Detect which cell encompasses the target text, then output its (x, y) center coordinate. 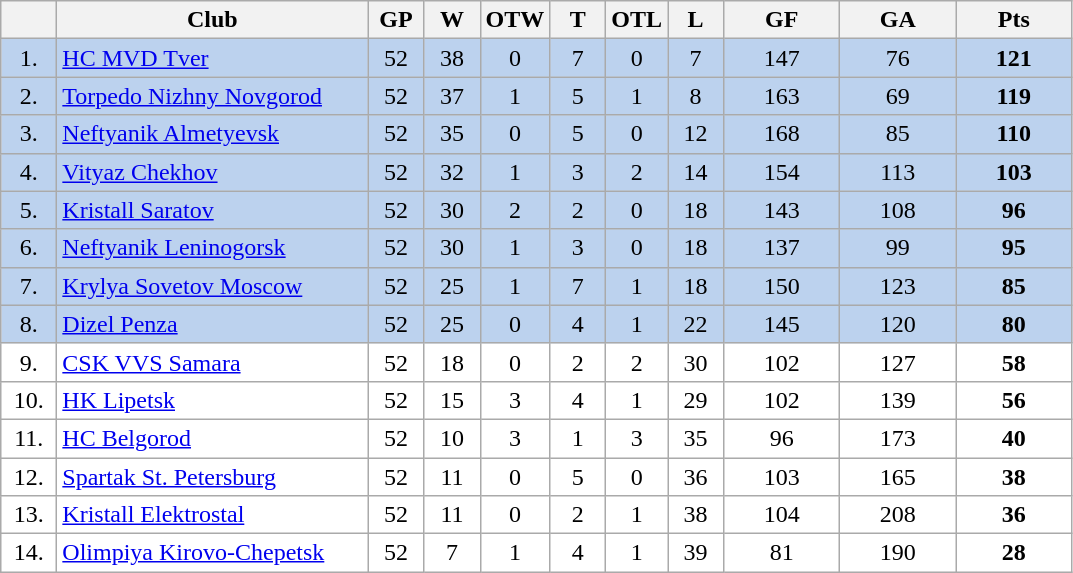
9. (29, 362)
14. (29, 553)
8 (696, 96)
11. (29, 438)
190 (898, 553)
22 (696, 324)
3. (29, 134)
56 (1014, 400)
Krylya Sovetov Moscow (212, 286)
69 (898, 96)
10. (29, 400)
Kristall Saratov (212, 210)
HC MVD Tver (212, 58)
W (452, 20)
Kristall Elektrostal (212, 515)
95 (1014, 248)
137 (782, 248)
154 (782, 172)
108 (898, 210)
127 (898, 362)
12 (696, 134)
HC Belgorod (212, 438)
1. (29, 58)
123 (898, 286)
Club (212, 20)
OTL (637, 20)
147 (782, 58)
15 (452, 400)
163 (782, 96)
6. (29, 248)
CSK VVS Samara (212, 362)
14 (696, 172)
Dizel Penza (212, 324)
29 (696, 400)
165 (898, 477)
40 (1014, 438)
58 (1014, 362)
Spartak St. Petersburg (212, 477)
2. (29, 96)
Vityaz Chekhov (212, 172)
104 (782, 515)
81 (782, 553)
HK Lipetsk (212, 400)
OTW (515, 20)
139 (898, 400)
173 (898, 438)
5. (29, 210)
80 (1014, 324)
76 (898, 58)
4. (29, 172)
Neftyanik Leninogorsk (212, 248)
8. (29, 324)
120 (898, 324)
28 (1014, 553)
32 (452, 172)
10 (452, 438)
12. (29, 477)
119 (1014, 96)
168 (782, 134)
GP (396, 20)
110 (1014, 134)
150 (782, 286)
99 (898, 248)
37 (452, 96)
GF (782, 20)
GA (898, 20)
208 (898, 515)
T (578, 20)
143 (782, 210)
Neftyanik Almetyevsk (212, 134)
13. (29, 515)
113 (898, 172)
145 (782, 324)
Olimpiya Kirovo-Chepetsk (212, 553)
L (696, 20)
7. (29, 286)
Torpedo Nizhny Novgorod (212, 96)
39 (696, 553)
Pts (1014, 20)
121 (1014, 58)
